Identify which cell holds the provided text, then report its [x, y] central coordinate. 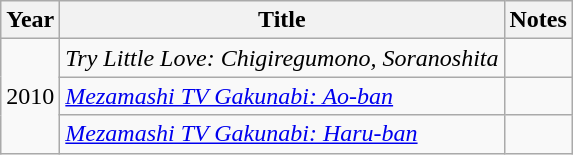
Mezamashi TV Gakunabi: Ao-ban [282, 96]
Title [282, 20]
Year [30, 20]
Notes [538, 20]
2010 [30, 96]
Mezamashi TV Gakunabi: Haru-ban [282, 134]
Try Little Love: Chigiregumono, Soranoshita [282, 58]
